Identify which cell holds the provided text, then report its (x, y) central coordinate. 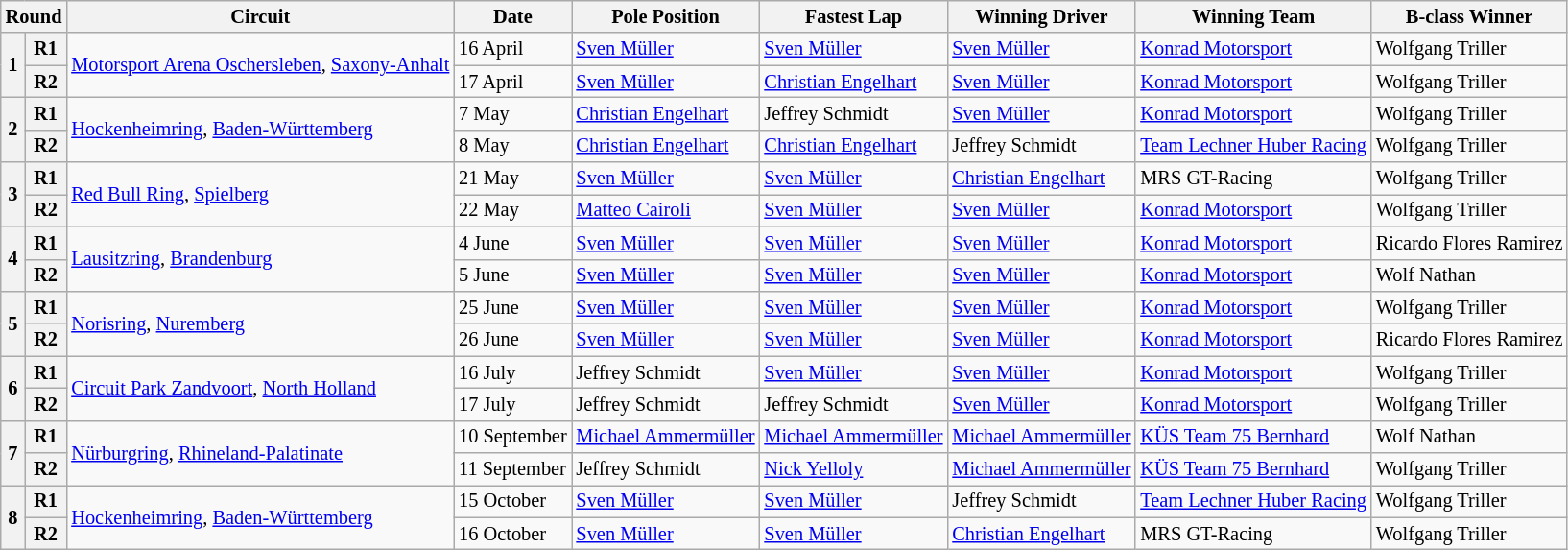
17 July (512, 404)
22 May (512, 210)
Fastest Lap (853, 16)
4 (13, 259)
Date (512, 16)
15 October (512, 501)
26 June (512, 340)
3 (13, 194)
Pole Position (666, 16)
Round (35, 16)
16 October (512, 534)
2 (13, 129)
Nick Yelloly (853, 469)
8 (13, 516)
Red Bull Ring, Spielberg (260, 194)
7 May (512, 113)
6 (13, 388)
16 April (512, 49)
5 (13, 323)
Nürburgring, Rhineland-Palatinate (260, 453)
Lausitzring, Brandenburg (260, 259)
B-class Winner (1469, 16)
21 May (512, 179)
4 June (512, 243)
Matteo Cairoli (666, 210)
Norisring, Nuremberg (260, 323)
Circuit Park Zandvoort, North Holland (260, 388)
Winning Team (1253, 16)
10 September (512, 437)
17 April (512, 82)
1 (13, 65)
8 May (512, 146)
Winning Driver (1041, 16)
16 July (512, 372)
Motorsport Arena Oschersleben, Saxony-Anhalt (260, 65)
11 September (512, 469)
5 June (512, 275)
7 (13, 453)
25 June (512, 307)
Circuit (260, 16)
